Determine the (x, y) coordinate at the center of the cell enclosing the given text.  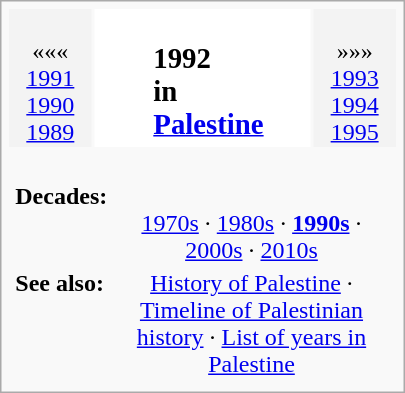
«««199119901989 (50, 78)
History of Palestine · Timeline of Palestinian history · List of years in Palestine (252, 324)
Decades: 1970s · 1980s · 1990s · 2000s · 2010s See also: History of Palestine · Timeline of Palestinian history · List of years in Palestine (202, 267)
»»»199319941995 (355, 78)
1970s · 1980s · 1990s · 2000s · 2010s (252, 224)
See also: (62, 324)
Decades: (62, 224)
